Pinpoint the cell where the given text exists, returning its [x, y] midpoint coordinate. 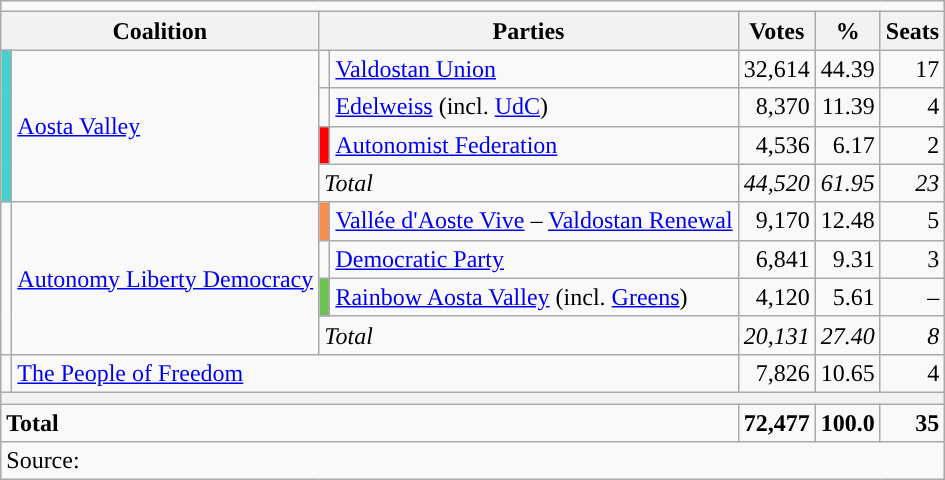
12.48 [848, 221]
23 [912, 183]
5 [912, 221]
Vallée d'Aoste Vive – Valdostan Renewal [534, 221]
72,477 [776, 423]
6,841 [776, 259]
Autonomist Federation [534, 145]
5.61 [848, 297]
Coalition [160, 31]
Seats [912, 31]
17 [912, 69]
7,826 [776, 373]
100.0 [848, 423]
Parties [528, 31]
Democratic Party [534, 259]
3 [912, 259]
Autonomy Liberty Democracy [166, 278]
4,120 [776, 297]
Valdostan Union [534, 69]
Source: [473, 461]
44.39 [848, 69]
6.17 [848, 145]
27.40 [848, 335]
% [848, 31]
10.65 [848, 373]
Aosta Valley [166, 126]
9,170 [776, 221]
4,536 [776, 145]
8,370 [776, 107]
8 [912, 335]
Rainbow Aosta Valley (incl. Greens) [534, 297]
Votes [776, 31]
2 [912, 145]
61.95 [848, 183]
9.31 [848, 259]
The People of Freedom [375, 373]
32,614 [776, 69]
35 [912, 423]
20,131 [776, 335]
Edelweiss (incl. UdC) [534, 107]
11.39 [848, 107]
44,520 [776, 183]
– [912, 297]
